From the cell containing the given text, extract its center point as [X, Y] coordinate. 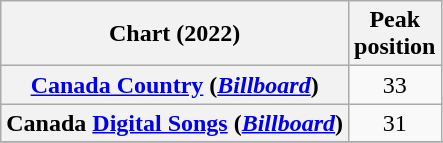
33 [395, 85]
Canada Digital Songs (Billboard) [175, 123]
Peak position [395, 34]
Canada Country (Billboard) [175, 85]
Chart (2022) [175, 34]
31 [395, 123]
